Provide the (x, y) coordinate of the cell's center where the given text is located.  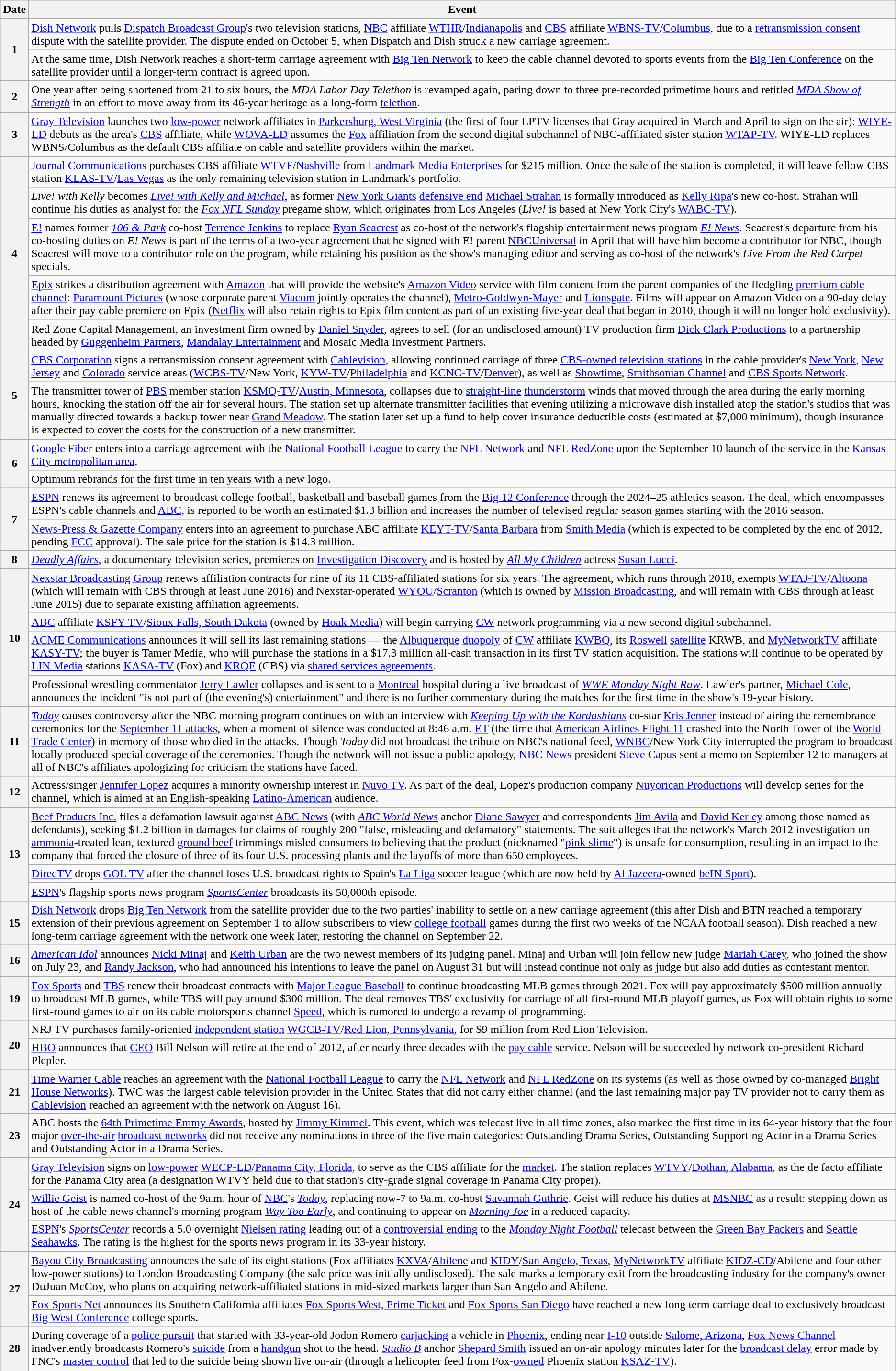
21 (14, 1092)
24 (14, 1205)
Event (462, 10)
Deadly Affairs, a documentary television series, premieres on Investigation Discovery and is hosted by All My Children actress Susan Lucci. (462, 560)
13 (14, 854)
3 (14, 134)
ESPN's flagship sports news program SportsCenter broadcasts its 50,000th episode. (462, 892)
1 (14, 50)
28 (14, 1348)
11 (14, 741)
23 (14, 1136)
19 (14, 998)
NRJ TV purchases family-oriented independent station WGCB-TV/Red Lion, Pennsylvania, for $9 million from Red Lion Television. (462, 1030)
4 (14, 253)
5 (14, 395)
2 (14, 97)
Optimum rebrands for the first time in ten years with a new logo. (462, 479)
27 (14, 1289)
7 (14, 520)
8 (14, 560)
10 (14, 638)
12 (14, 792)
ABC affiliate KSFY-TV/Sioux Falls, South Dakota (owned by Hoak Media) will begin carrying CW network programming via a new second digital subchannel. (462, 622)
6 (14, 464)
15 (14, 923)
20 (14, 1045)
16 (14, 961)
Date (14, 10)
